Search for the cell housing the specified text and yield its [X, Y] center coordinate. 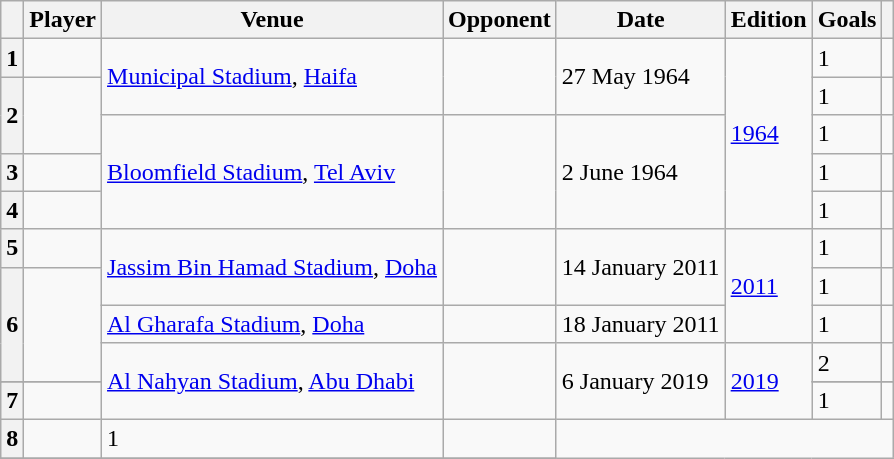
Date [640, 20]
4 [12, 210]
1964 [768, 134]
2 June 1964 [640, 172]
Opponent [500, 20]
8 [12, 438]
Municipal Stadium, Haifa [272, 77]
2019 [768, 381]
Al Nahyan Stadium, Abu Dhabi [272, 381]
Jassim Bin Hamad Stadium, Doha [272, 267]
Bloomfield Stadium, Tel Aviv [272, 172]
18 January 2011 [640, 324]
14 January 2011 [640, 267]
Player [63, 20]
2011 [768, 286]
Goals [847, 20]
7 [12, 400]
3 [12, 172]
Venue [272, 20]
Al Gharafa Stadium, Doha [272, 324]
6 January 2019 [640, 381]
27 May 1964 [640, 77]
6 [12, 324]
5 [12, 248]
Edition [768, 20]
